Capture the cell that displays the provided text and extract its (x, y) central coordinate. 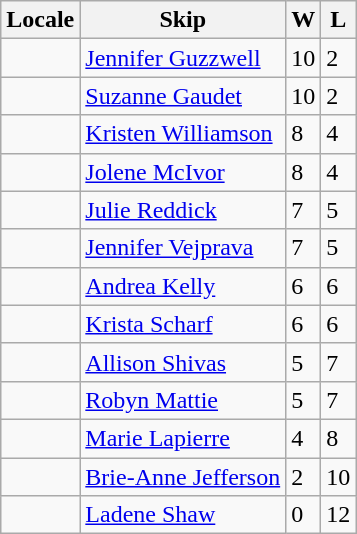
Locale (40, 20)
Andrea Kelly (183, 286)
W (304, 20)
Marie Lapierre (183, 438)
Suzanne Gaudet (183, 96)
Jolene McIvor (183, 172)
Brie-Anne Jefferson (183, 477)
Robyn Mattie (183, 400)
Jennifer Guzzwell (183, 58)
Jennifer Vejprava (183, 248)
0 (304, 515)
Skip (183, 20)
Allison Shivas (183, 362)
Ladene Shaw (183, 515)
Krista Scharf (183, 324)
12 (338, 515)
Kristen Williamson (183, 134)
Julie Reddick (183, 210)
L (338, 20)
